For the text-containing cell, return its midpoint in [x, y] coordinate format. 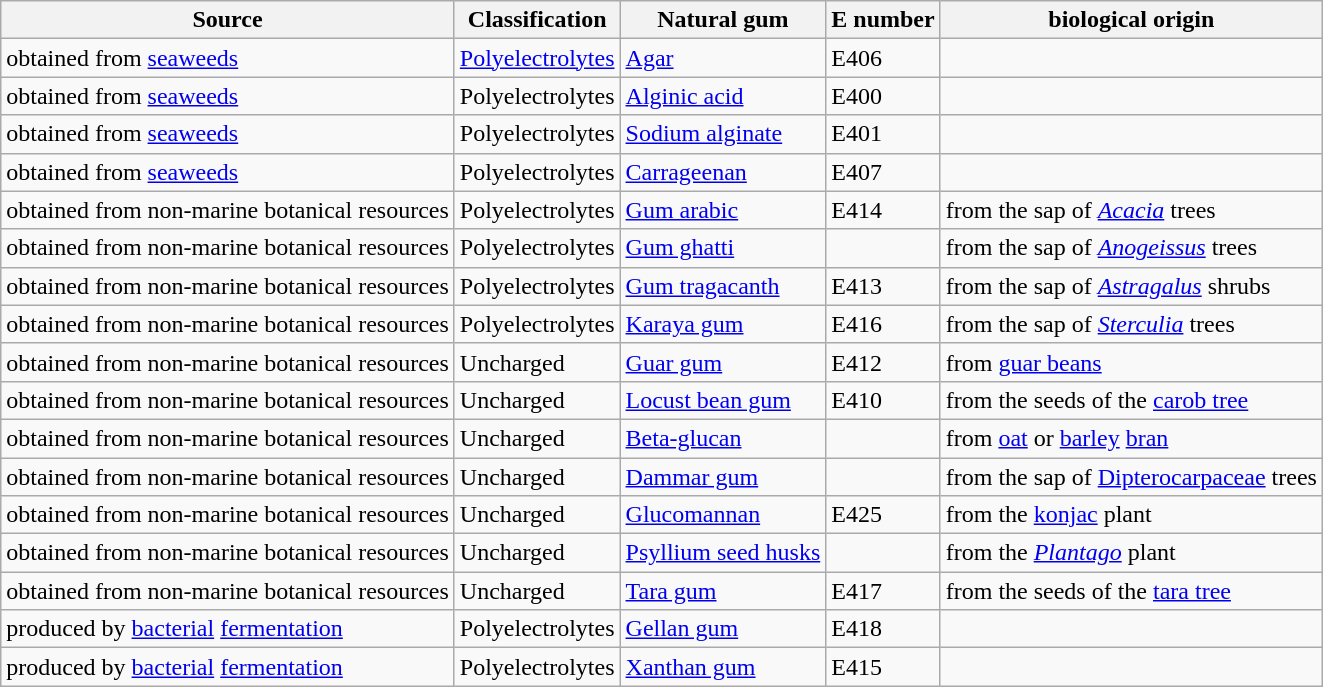
E412 [883, 362]
from guar beans [1131, 362]
Carrageenan [723, 172]
from the seeds of the carob tree [1131, 400]
E417 [883, 591]
E401 [883, 134]
Psyllium seed husks [723, 553]
biological origin [1131, 20]
Source [228, 20]
Guar gum [723, 362]
Gum ghatti [723, 248]
E406 [883, 58]
E413 [883, 286]
Gellan gum [723, 629]
E416 [883, 324]
E418 [883, 629]
from the konjac plant [1131, 515]
from the sap of Anogeissus trees [1131, 248]
E410 [883, 400]
E407 [883, 172]
Natural gum [723, 20]
E400 [883, 96]
Beta-glucan [723, 438]
from the sap of Acacia trees [1131, 210]
from the sap of Astragalus shrubs [1131, 286]
Classification [537, 20]
Tara gum [723, 591]
from oat or barley bran [1131, 438]
Dammar gum [723, 477]
Gum tragacanth [723, 286]
from the sap of Sterculia trees [1131, 324]
Sodium alginate [723, 134]
Locust bean gum [723, 400]
from the seeds of the tara tree [1131, 591]
Glucomannan [723, 515]
Alginic acid [723, 96]
E425 [883, 515]
from the Plantago plant [1131, 553]
Karaya gum [723, 324]
from the sap of Dipterocarpaceae trees [1131, 477]
E414 [883, 210]
E number [883, 20]
Agar [723, 58]
E415 [883, 667]
Xanthan gum [723, 667]
Gum arabic [723, 210]
